From the cell containing the given text, extract its center point as (X, Y) coordinate. 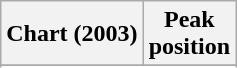
Peak position (189, 34)
Chart (2003) (72, 34)
